Find where the given text appears and provide that cell's center as [X, Y] coordinate. 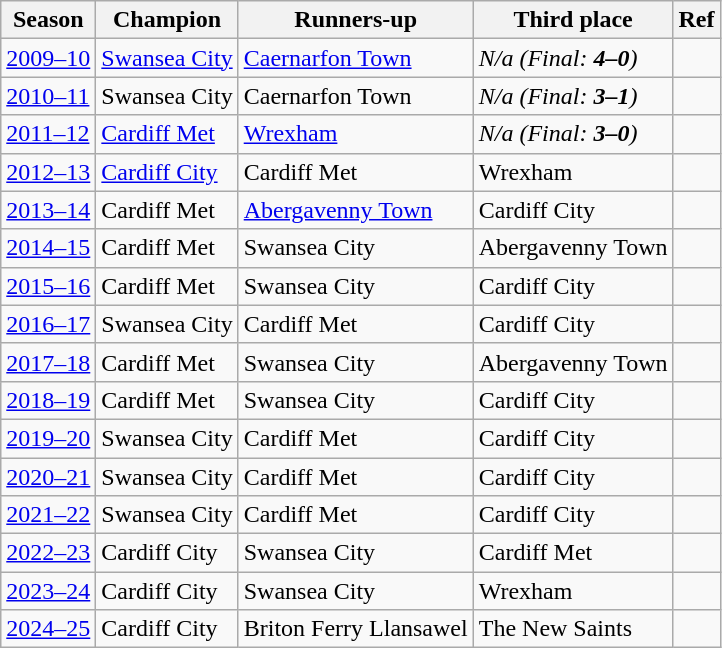
2016–17 [48, 324]
2024–25 [48, 629]
Ref [696, 20]
N/a (Final: 4–0) [573, 58]
The New Saints [573, 629]
2011–12 [48, 134]
Third place [573, 20]
2015–16 [48, 286]
2012–13 [48, 172]
Runners-up [356, 20]
2018–19 [48, 400]
2023–24 [48, 591]
Champion [167, 20]
2020–21 [48, 477]
2009–10 [48, 58]
N/a (Final: 3–1) [573, 96]
2017–18 [48, 362]
2022–23 [48, 553]
2013–14 [48, 210]
N/a (Final: 3–0) [573, 134]
Briton Ferry Llansawel [356, 629]
2014–15 [48, 248]
2010–11 [48, 96]
2019–20 [48, 438]
2021–22 [48, 515]
Season [48, 20]
